Return (x, y) of the center of cell containing provided text 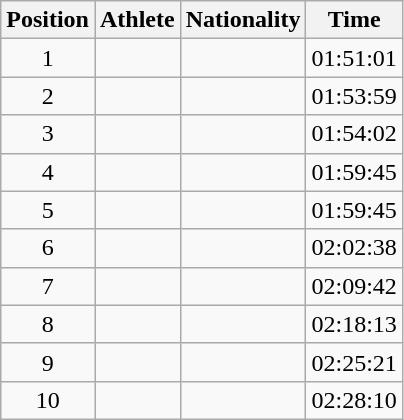
9 (48, 362)
02:25:21 (354, 362)
02:18:13 (354, 324)
01:53:59 (354, 96)
02:09:42 (354, 286)
6 (48, 248)
10 (48, 400)
Position (48, 20)
Time (354, 20)
2 (48, 96)
7 (48, 286)
02:02:38 (354, 248)
3 (48, 134)
01:54:02 (354, 134)
Athlete (137, 20)
Nationality (243, 20)
8 (48, 324)
1 (48, 58)
02:28:10 (354, 400)
4 (48, 172)
5 (48, 210)
01:51:01 (354, 58)
